Determine the [X, Y] coordinate at the center of the cell enclosing the given text.  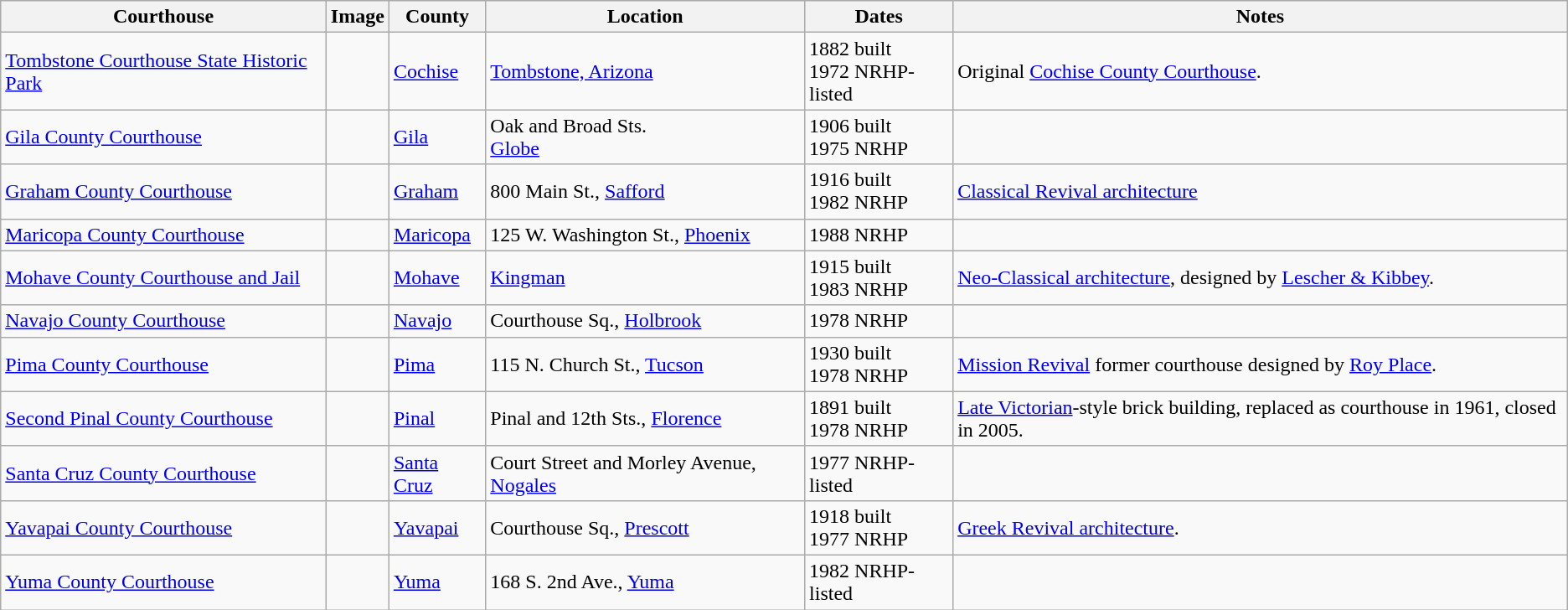
1916 built1982 NRHP [879, 191]
1977 NRHP-listed [879, 473]
Santa Cruz [437, 473]
Cochise [437, 71]
Maricopa [437, 235]
1918 built1977 NRHP [879, 528]
Navajo [437, 321]
Second Pinal County Courthouse [164, 419]
Late Victorian-style brick building, replaced as courthouse in 1961, closed in 2005. [1261, 419]
Image [357, 17]
1891 built1978 NRHP [879, 419]
Gila County Courthouse [164, 137]
Courthouse Sq., Prescott [645, 528]
Pinal [437, 419]
800 Main St., Safford [645, 191]
Courthouse [164, 17]
115 N. Church St., Tucson [645, 364]
Location [645, 17]
County [437, 17]
1982 NRHP-listed [879, 582]
Yuma County Courthouse [164, 582]
Greek Revival architecture. [1261, 528]
Mohave County Courthouse and Jail [164, 278]
125 W. Washington St., Phoenix [645, 235]
Tombstone, Arizona [645, 71]
Yuma [437, 582]
Navajo County Courthouse [164, 321]
1978 NRHP [879, 321]
Graham [437, 191]
Mission Revival former courthouse designed by Roy Place. [1261, 364]
1930 built1978 NRHP [879, 364]
Kingman [645, 278]
Mohave [437, 278]
Pima [437, 364]
Court Street and Morley Avenue, Nogales [645, 473]
Classical Revival architecture [1261, 191]
Notes [1261, 17]
1882 built1972 NRHP-listed [879, 71]
Original Cochise County Courthouse. [1261, 71]
Oak and Broad Sts.Globe [645, 137]
Gila [437, 137]
Santa Cruz County Courthouse [164, 473]
Yavapai [437, 528]
Yavapai County Courthouse [164, 528]
Courthouse Sq., Holbrook [645, 321]
Dates [879, 17]
Pima County Courthouse [164, 364]
Tombstone Courthouse State Historic Park [164, 71]
1906 built1975 NRHP [879, 137]
1988 NRHP [879, 235]
Graham County Courthouse [164, 191]
Pinal and 12th Sts., Florence [645, 419]
1915 built1983 NRHP [879, 278]
168 S. 2nd Ave., Yuma [645, 582]
Neo-Classical architecture, designed by Lescher & Kibbey. [1261, 278]
Maricopa County Courthouse [164, 235]
